Locate the cell with the specified text and output its (X, Y) center coordinate. 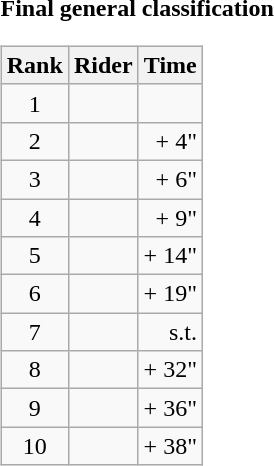
+ 14" (170, 256)
Rider (103, 65)
+ 6" (170, 179)
3 (34, 179)
7 (34, 332)
Time (170, 65)
4 (34, 217)
Rank (34, 65)
+ 19" (170, 294)
10 (34, 446)
s.t. (170, 332)
9 (34, 408)
2 (34, 141)
1 (34, 103)
+ 9" (170, 217)
+ 4" (170, 141)
+ 36" (170, 408)
+ 38" (170, 446)
8 (34, 370)
6 (34, 294)
+ 32" (170, 370)
5 (34, 256)
